From the cell containing the given text, extract its center point as [x, y] coordinate. 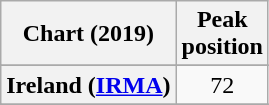
72 [222, 85]
Ireland (IRMA) [88, 85]
Chart (2019) [88, 34]
Peakposition [222, 34]
